Extract the [x, y] coordinate from the center of the cell holding the provided text.  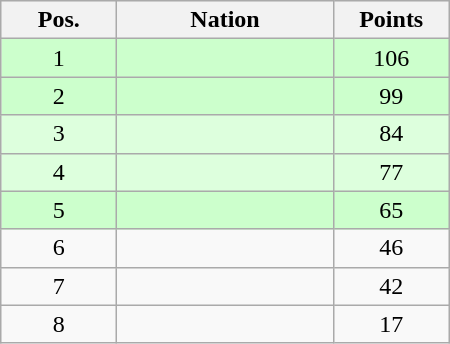
7 [59, 286]
4 [59, 172]
Pos. [59, 20]
99 [391, 96]
Points [391, 20]
17 [391, 324]
84 [391, 134]
8 [59, 324]
42 [391, 286]
106 [391, 58]
5 [59, 210]
65 [391, 210]
46 [391, 248]
2 [59, 96]
1 [59, 58]
Nation [225, 20]
77 [391, 172]
6 [59, 248]
3 [59, 134]
